Return the (X, Y) coordinate for the center point of the cell that contains the specified text.  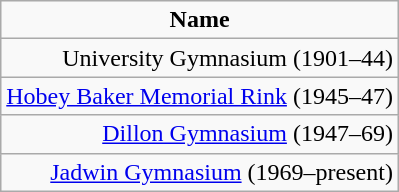
Dillon Gymnasium (1947–69) (200, 134)
Jadwin Gymnasium (1969–present) (200, 172)
Hobey Baker Memorial Rink (1945–47) (200, 96)
Name (200, 20)
University Gymnasium (1901–44) (200, 58)
